Find where the given text appears and provide that cell's center as (x, y) coordinate. 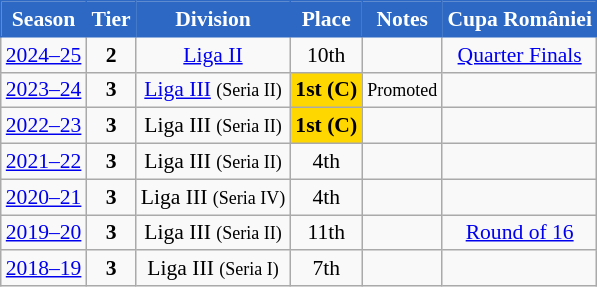
2023–24 (44, 90)
Liga III (Seria IV) (214, 197)
Round of 16 (520, 233)
Promoted (402, 90)
2018–19 (44, 269)
2022–23 (44, 126)
7th (326, 269)
2024–25 (44, 55)
Cupa României (520, 19)
2021–22 (44, 162)
Notes (402, 19)
10th (326, 55)
2019–20 (44, 233)
Division (214, 19)
Liga III (Seria I) (214, 269)
Season (44, 19)
2020–21 (44, 197)
11th (326, 233)
Liga II (214, 55)
2 (110, 55)
Tier (110, 19)
Place (326, 19)
Quarter Finals (520, 55)
